Search for the cell housing the specified text and yield its (x, y) center coordinate. 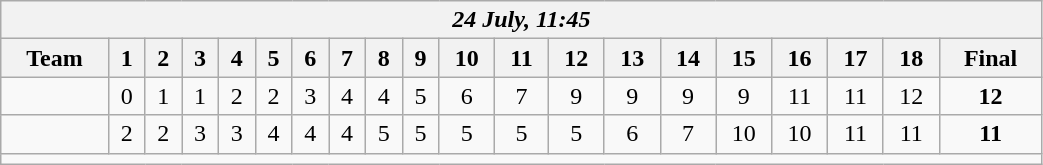
14 (688, 58)
15 (744, 58)
18 (911, 58)
Final (990, 58)
8 (384, 58)
24 July, 11:45 (522, 20)
13 (632, 58)
0 (126, 96)
16 (800, 58)
Team (55, 58)
17 (856, 58)
